Determine the [x, y] coordinate at the center of the cell enclosing the given text.  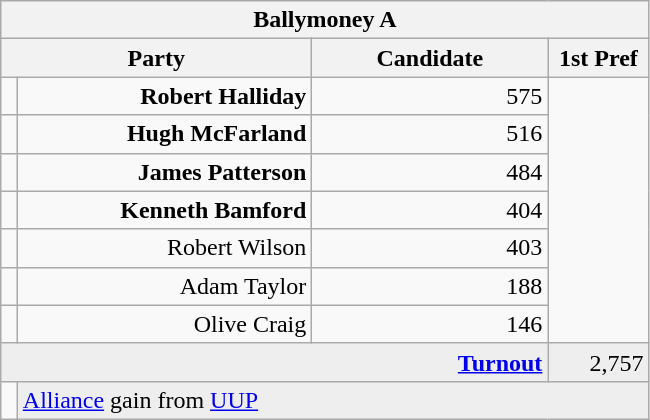
484 [430, 172]
Kenneth Bamford [164, 210]
Hugh McFarland [164, 134]
Alliance gain from UUP [333, 400]
Robert Wilson [164, 248]
Ballymoney A [325, 20]
Robert Halliday [164, 96]
Party [156, 58]
James Patterson [164, 172]
575 [430, 96]
146 [430, 324]
Turnout [274, 362]
403 [430, 248]
188 [430, 286]
2,757 [598, 362]
Candidate [430, 58]
516 [430, 134]
Olive Craig [164, 324]
404 [430, 210]
Adam Taylor [164, 286]
1st Pref [598, 58]
